Determine the [X, Y] coordinate at the center of the cell enclosing the given text.  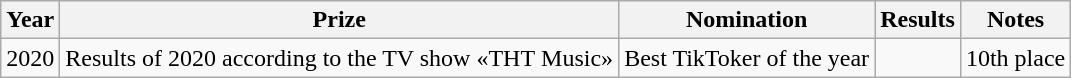
Year [30, 20]
Best TikToker of the year [747, 58]
Results of 2020 according to the TV show «ТНТ Music» [340, 58]
2020 [30, 58]
Notes [1015, 20]
Nomination [747, 20]
Prize [340, 20]
10th place [1015, 58]
Results [918, 20]
